From the cell containing the given text, extract its center point as (X, Y) coordinate. 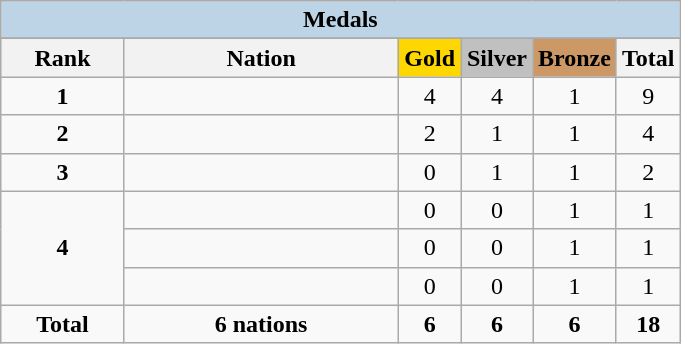
Medals (340, 20)
6 nations (261, 324)
18 (648, 324)
Bronze (574, 58)
Nation (261, 58)
3 (63, 172)
9 (648, 96)
Gold (430, 58)
Silver (496, 58)
Rank (63, 58)
